Determine the [X, Y] coordinate at the center of the cell enclosing the given text.  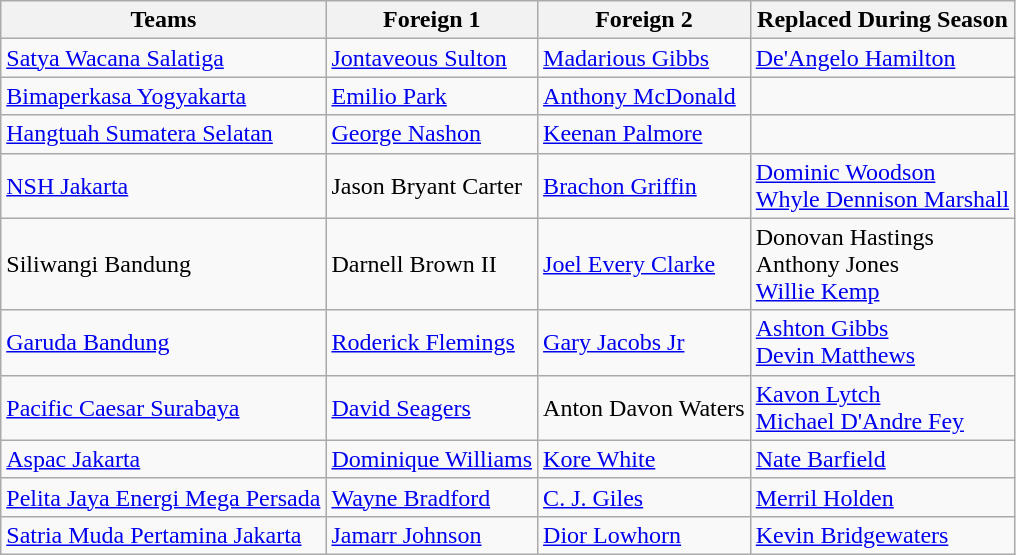
Wayne Bradford [432, 497]
Pacific Caesar Surabaya [164, 408]
Jamarr Johnson [432, 535]
Garuda Bandung [164, 342]
Kevin Bridgewaters [882, 535]
Teams [164, 20]
Aspac Jakarta [164, 459]
Kore White [644, 459]
NSH Jakarta [164, 186]
Brachon Griffin [644, 186]
Joel Every Clarke [644, 264]
C. J. Giles [644, 497]
Roderick Flemings [432, 342]
De'Angelo Hamilton [882, 58]
Darnell Brown II [432, 264]
Kavon Lytch Michael D'Andre Fey [882, 408]
Emilio Park [432, 96]
Keenan Palmore [644, 134]
Satya Wacana Salatiga [164, 58]
Foreign 2 [644, 20]
Replaced During Season [882, 20]
Merril Holden [882, 497]
Madarious Gibbs [644, 58]
Gary Jacobs Jr [644, 342]
Jontaveous Sulton [432, 58]
Jason Bryant Carter [432, 186]
Hangtuah Sumatera Selatan [164, 134]
Pelita Jaya Energi Mega Persada [164, 497]
George Nashon [432, 134]
Ashton Gibbs Devin Matthews [882, 342]
Siliwangi Bandung [164, 264]
Bimaperkasa Yogyakarta [164, 96]
Anton Davon Waters [644, 408]
Satria Muda Pertamina Jakarta [164, 535]
Foreign 1 [432, 20]
Nate Barfield [882, 459]
David Seagers [432, 408]
Anthony McDonald [644, 96]
Dominic Woodson Whyle Dennison Marshall [882, 186]
Dominique Williams [432, 459]
Donovan Hastings Anthony Jones Willie Kemp [882, 264]
Dior Lowhorn [644, 535]
